From the cell containing the given text, extract its center point as (x, y) coordinate. 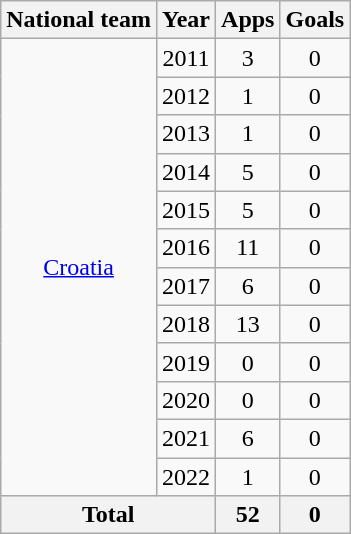
Apps (248, 20)
2014 (186, 172)
2011 (186, 58)
2012 (186, 96)
2022 (186, 477)
2021 (186, 438)
2015 (186, 210)
Year (186, 20)
2020 (186, 400)
2016 (186, 248)
National team (79, 20)
2019 (186, 362)
13 (248, 324)
52 (248, 515)
2013 (186, 134)
Total (108, 515)
2018 (186, 324)
11 (248, 248)
2017 (186, 286)
Croatia (79, 268)
Goals (315, 20)
3 (248, 58)
